Detect which cell encompasses the target text, then output its [X, Y] center coordinate. 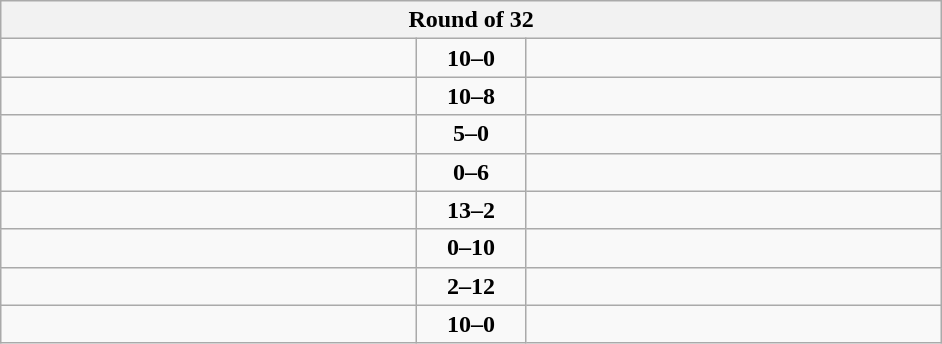
5–0 [472, 134]
0–10 [472, 248]
Round of 32 [472, 20]
10–8 [472, 96]
0–6 [472, 172]
2–12 [472, 286]
13–2 [472, 210]
